Find where the given text appears and provide that cell's center as (x, y) coordinate. 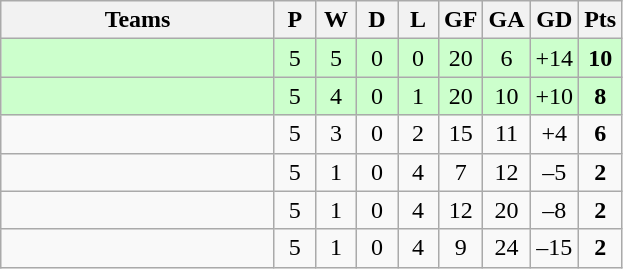
GF (461, 20)
8 (600, 96)
24 (506, 248)
11 (506, 134)
–15 (554, 248)
–5 (554, 172)
W (336, 20)
7 (461, 172)
Teams (138, 20)
–8 (554, 210)
P (294, 20)
Pts (600, 20)
D (376, 20)
L (418, 20)
+10 (554, 96)
9 (461, 248)
+4 (554, 134)
15 (461, 134)
3 (336, 134)
GA (506, 20)
GD (554, 20)
+14 (554, 58)
